Locate the cell with the specified text and output its [x, y] center coordinate. 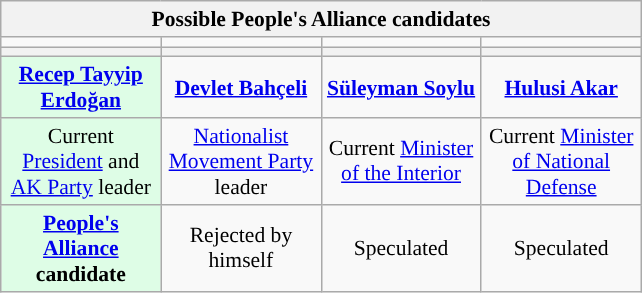
Devlet Bahçeli [241, 88]
Hulusi Akar [561, 88]
Süleyman Soylu [401, 88]
Current Minister of National Defense [561, 162]
People's Alliance candidate [81, 248]
Rejected by himself [241, 248]
Current Minister of the Interior [401, 162]
Current President and AK Party leader [81, 162]
Recep Tayyip Erdoğan [81, 88]
Possible People's Alliance candidates [321, 19]
Nationalist Movement Party leader [241, 162]
